Locate the cell with the specified text and output its (x, y) center coordinate. 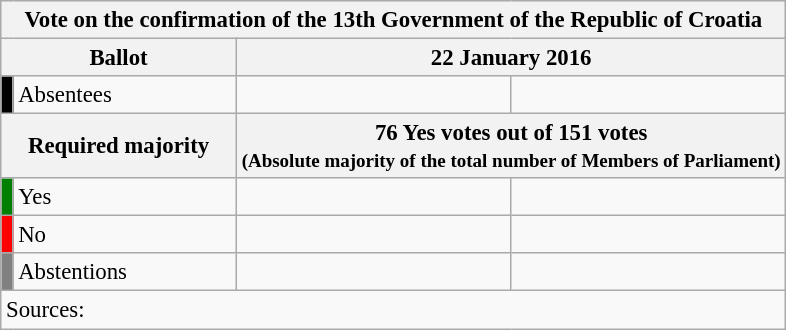
Required majority (119, 146)
Sources: (394, 310)
76 Yes votes out of 151 votes(Absolute majority of the total number of Members of Parliament) (511, 146)
No (125, 235)
22 January 2016 (511, 58)
Yes (125, 197)
Abstentions (125, 273)
Absentees (125, 95)
Ballot (119, 58)
Vote on the confirmation of the 13th Government of the Republic of Croatia (394, 20)
